Locate the cell with the specified text and output its (X, Y) center coordinate. 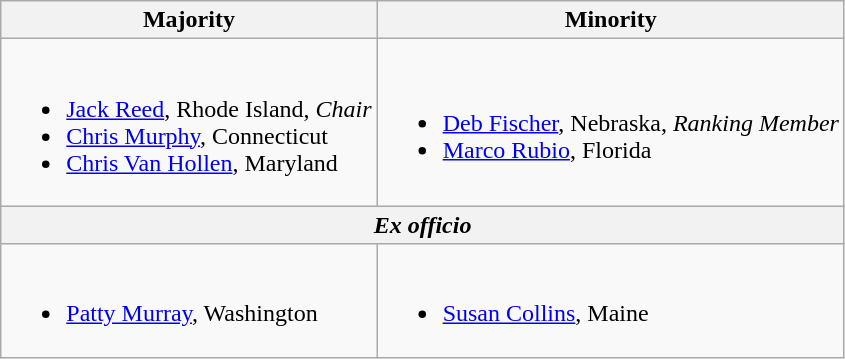
Patty Murray, Washington (189, 300)
Majority (189, 20)
Minority (610, 20)
Susan Collins, Maine (610, 300)
Jack Reed, Rhode Island, ChairChris Murphy, ConnecticutChris Van Hollen, Maryland (189, 122)
Ex officio (423, 225)
Deb Fischer, Nebraska, Ranking MemberMarco Rubio, Florida (610, 122)
